Determine the (x, y) coordinate at the center of the cell enclosing the given text.  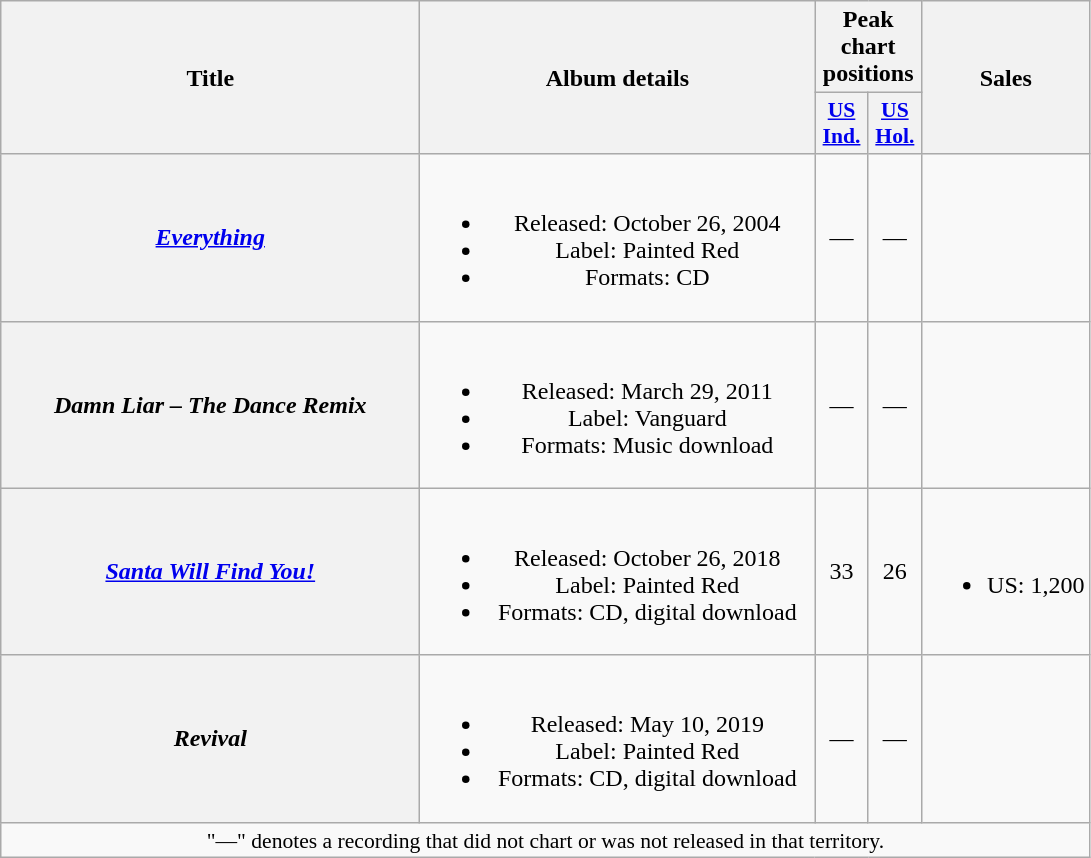
USInd. (842, 124)
Santa Will Find You! (210, 572)
Peak chart positions (868, 47)
Title (210, 78)
Sales (1006, 78)
Everything (210, 238)
Released: March 29, 2011Label: VanguardFormats: Music download (618, 404)
33 (842, 572)
Damn Liar – The Dance Remix (210, 404)
26 (894, 572)
"—" denotes a recording that did not chart or was not released in that territory. (546, 840)
Released: October 26, 2004Label: Painted RedFormats: CD (618, 238)
Revival (210, 738)
USHol. (894, 124)
Album details (618, 78)
Released: May 10, 2019Label: Painted RedFormats: CD, digital download (618, 738)
Released: October 26, 2018Label: Painted RedFormats: CD, digital download (618, 572)
US: 1,200 (1006, 572)
